Pinpoint the cell where the given text exists, returning its [X, Y] midpoint coordinate. 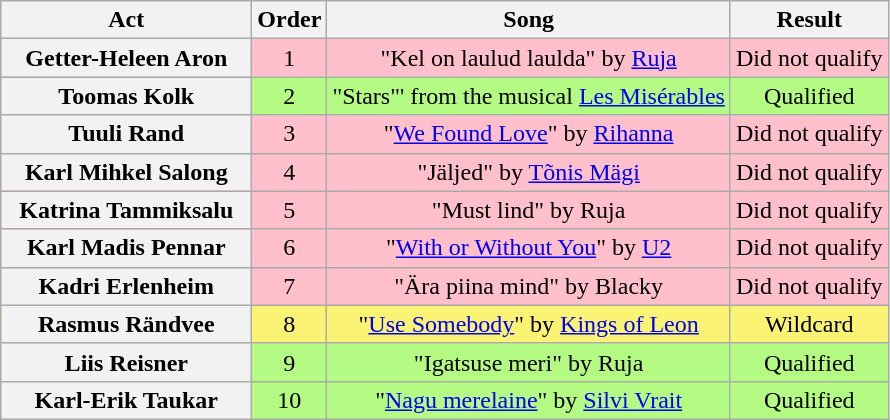
3 [290, 134]
Order [290, 20]
Karl-Erik Taukar [126, 400]
Karl Madis Pennar [126, 248]
8 [290, 324]
"Jäljed" by Tõnis Mägi [529, 172]
4 [290, 172]
Tuuli Rand [126, 134]
10 [290, 400]
"Kel on laulud laulda" by Ruja [529, 58]
Liis Reisner [126, 362]
7 [290, 286]
"Must lind" by Ruja [529, 210]
2 [290, 96]
Song [529, 20]
Karl Mihkel Salong [126, 172]
Act [126, 20]
Getter-Heleen Aron [126, 58]
"With or Without You" by U2 [529, 248]
1 [290, 58]
Katrina Tammiksalu [126, 210]
Result [809, 20]
Toomas Kolk [126, 96]
Kadri Erlenheim [126, 286]
6 [290, 248]
Wildcard [809, 324]
"We Found Love" by Rihanna [529, 134]
"Stars"' from the musical Les Misérables [529, 96]
9 [290, 362]
"Ära piina mind" by Blacky [529, 286]
5 [290, 210]
"Nagu merelaine" by Silvi Vrait [529, 400]
"Use Somebody" by Kings of Leon [529, 324]
Rasmus Rändvee [126, 324]
"Igatsuse meri" by Ruja [529, 362]
